Extract the [x, y] coordinate from the center of the cell holding the provided text.  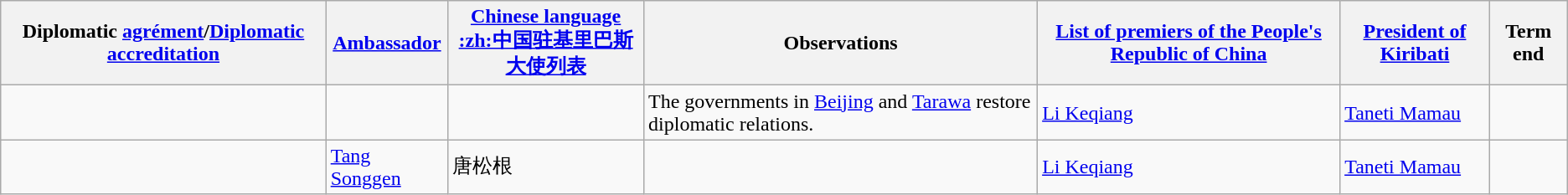
The governments in Beijing and Tarawa restore diplomatic relations. [841, 112]
Observations [841, 44]
Chinese language:zh:中国驻基里巴斯大使列表 [546, 44]
President of Kiribati [1416, 44]
List of premiers of the People's Republic of China [1189, 44]
唐松根 [546, 167]
Diplomatic agrément/Diplomatic accreditation [163, 44]
Tang Songgen [387, 167]
Term end [1528, 44]
Ambassador [387, 44]
